Extract the (X, Y) coordinate from the center of the cell holding the provided text.  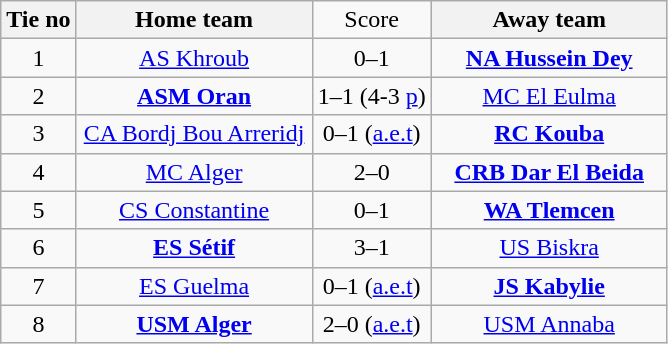
US Biskra (549, 248)
2 (38, 96)
Score (372, 20)
4 (38, 172)
2–0 (a.e.t) (372, 324)
3–1 (372, 248)
8 (38, 324)
Away team (549, 20)
MC Alger (194, 172)
2–0 (372, 172)
WA Tlemcen (549, 210)
CS Constantine (194, 210)
1 (38, 58)
AS Khroub (194, 58)
6 (38, 248)
RC Kouba (549, 134)
7 (38, 286)
USM Annaba (549, 324)
JS Kabylie (549, 286)
Tie no (38, 20)
3 (38, 134)
5 (38, 210)
NA Hussein Dey (549, 58)
ASM Oran (194, 96)
Home team (194, 20)
ES Guelma (194, 286)
CA Bordj Bou Arreridj (194, 134)
MC El Eulma (549, 96)
CRB Dar El Beida (549, 172)
1–1 (4-3 p) (372, 96)
USM Alger (194, 324)
ES Sétif (194, 248)
